For the text-containing cell, return its midpoint in [X, Y] coordinate format. 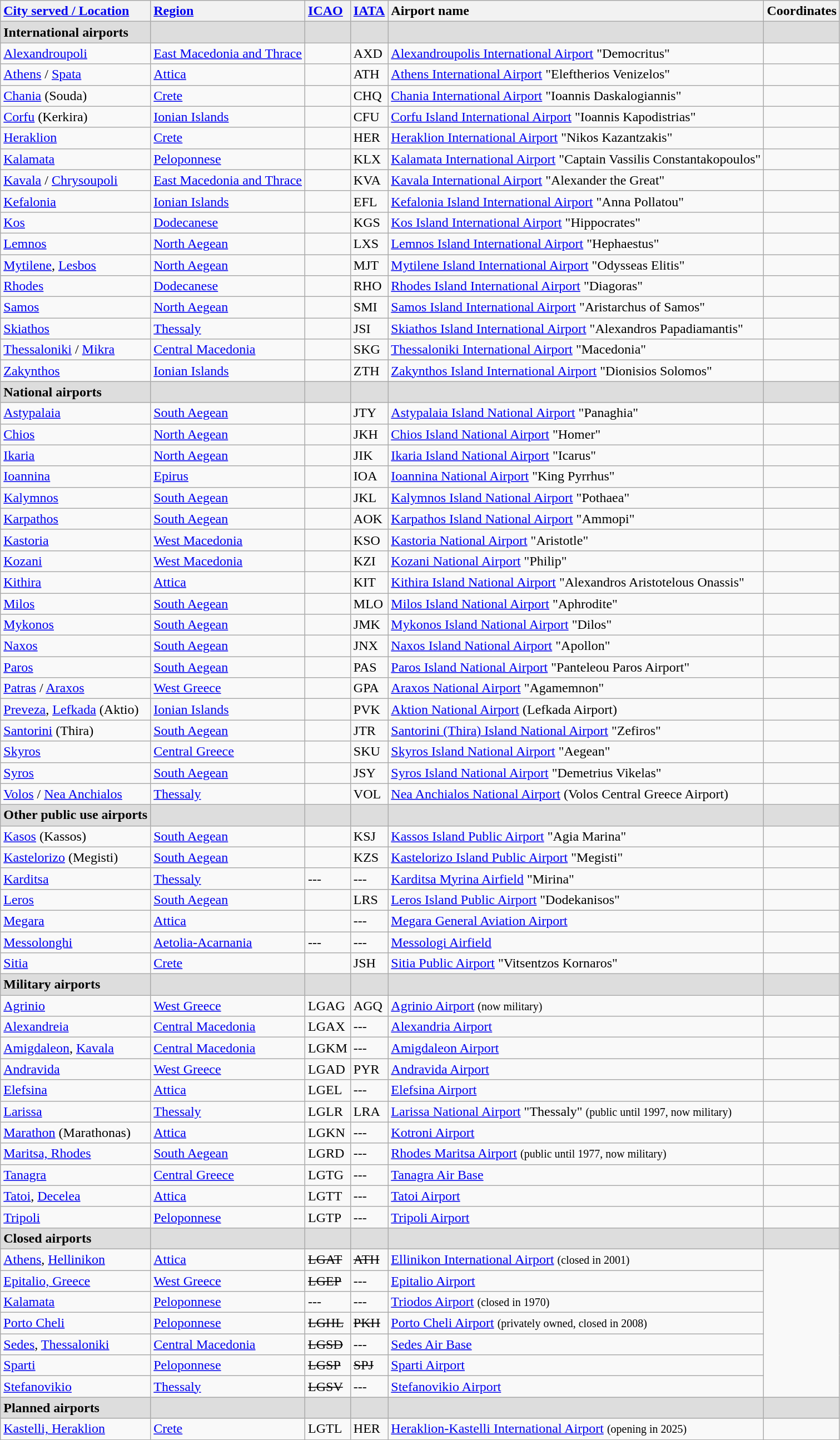
Kalamata International Airport "Captain Vassilis Constantakopoulos" [576, 159]
Athens, Hellinikon [76, 1259]
LGTT [328, 1196]
AOK [369, 519]
Samos [76, 307]
LGAT [328, 1259]
Corfu Island International Airport "Ioannis Kapodistrias" [576, 117]
Chios Island National Airport "Homer" [576, 434]
Amigdaleon, Kavala [76, 1048]
Kotroni Airport [576, 1133]
KGS [369, 222]
CFU [369, 117]
Chania International Airport "Ioannis Daskalogiannis" [576, 96]
JNX [369, 646]
LGTG [328, 1175]
Epitalio Airport [576, 1280]
Santorini (Thira) Island National Airport "Zefiros" [576, 731]
Amigdaleon Airport [576, 1048]
Milos [76, 603]
Messologi Airfield [576, 942]
Heraklion [76, 138]
AXD [369, 53]
Airport name [576, 11]
RHO [369, 286]
Kastoria National Airport "Aristotle" [576, 540]
Kastelorizo Island Public Airport "Megisti" [576, 857]
LRS [369, 900]
IOA [369, 476]
Kalymnos Island National Airport "Pothaea" [576, 498]
Karpathos Island National Airport "Ammopi" [576, 519]
Aetolia-Acarnania [228, 942]
Astypalaia Island National Airport "Panaghia" [576, 413]
JTR [369, 731]
LGEP [328, 1280]
Mykonos Island National Airport "Dilos" [576, 625]
LGAG [328, 1006]
JKL [369, 498]
Porto Cheli [76, 1323]
Kefalonia [76, 201]
Heraklion-Kastelli International Airport (opening in 2025) [576, 1429]
Astypalaia [76, 413]
Paros Island National Airport "Panteleou Paros Airport" [576, 667]
Kalymnos [76, 498]
Alexandria Airport [576, 1027]
Heraklion International Airport "Nikos Kazantzakis" [576, 138]
City served / Location [76, 11]
AGQ [369, 1006]
Alexandroupolis International Airport "Democritus" [576, 53]
Nea Anchialos National Airport (Volos Central Greece Airport) [576, 794]
Santorini (Thira) [76, 731]
GPA [369, 688]
Sparti [76, 1365]
Epirus [228, 476]
Military airports [76, 985]
LGRD [328, 1154]
Patras / Araxos [76, 688]
PKH [369, 1323]
Kastelorizo (Megisti) [76, 857]
Kos [76, 222]
Kavala / Chrysoupoli [76, 180]
LGKM [328, 1048]
Alexandroupoli [76, 53]
KVA [369, 180]
Stefanovikio Airport [576, 1387]
Araxos National Airport "Agamemnon" [576, 688]
Lemnos Island International Airport "Hephaestus" [576, 244]
Kasos (Kassos) [76, 836]
Andravida [76, 1069]
KSJ [369, 836]
Sitia [76, 964]
VOL [369, 794]
Thessaloniki / Mikra [76, 350]
LRA [369, 1111]
Alexandreia [76, 1027]
LGTL [328, 1429]
Kavala International Airport "Alexander the Great" [576, 180]
Zakynthos Island International Airport "Dionisios Solomos" [576, 371]
Skyros Island National Airport "Aegean" [576, 752]
Aktion National Airport (Lefkada Airport) [576, 709]
Sitia Public Airport "Vitsentzos Kornaros" [576, 964]
PVK [369, 709]
ICAO [328, 11]
Leros [76, 900]
PAS [369, 667]
Tanagra Air Base [576, 1175]
Kithira Island National Airport "Alexandros Aristotelous Onassis" [576, 582]
Planned airports [76, 1408]
Megara General Aviation Airport [576, 921]
Mykonos [76, 625]
LGAD [328, 1069]
MLO [369, 603]
ZTH [369, 371]
Mytilene Island International Airport "Odysseas Elitis" [576, 265]
Sparti Airport [576, 1365]
LGSV [328, 1387]
Ikaria [76, 455]
Porto Cheli Airport (privately owned, closed in 2008) [576, 1323]
Karditsa [76, 878]
PYR [369, 1069]
Megara [76, 921]
Ellinikon International Airport (closed in 2001) [576, 1259]
Elefsina [76, 1090]
Karpathos [76, 519]
KZS [369, 857]
LGSD [328, 1344]
Paros [76, 667]
Agrinio Airport (now military) [576, 1006]
JSH [369, 964]
Messolonghi [76, 942]
KLX [369, 159]
LGSP [328, 1365]
Kithira [76, 582]
CHQ [369, 96]
SMI [369, 307]
Larissa [76, 1111]
Other public use airports [76, 815]
MJT [369, 265]
Chios [76, 434]
LGAX [328, 1027]
Sedes, Thessaloniki [76, 1344]
Kassos Island Public Airport "Agia Marina" [576, 836]
LGHL [328, 1323]
SKG [369, 350]
Tanagra [76, 1175]
Kozani National Airport "Philip" [576, 561]
Andravida Airport [576, 1069]
Lemnos [76, 244]
LGKN [328, 1133]
Maritsa, Rhodes [76, 1154]
Coordinates [802, 11]
Thessaloniki International Airport "Macedonia" [576, 350]
Samos Island International Airport "Aristarchus of Samos" [576, 307]
Tripoli Airport [576, 1217]
LXS [369, 244]
Zakynthos [76, 371]
Mytilene, Lesbos [76, 265]
Kefalonia Island International Airport "Anna Pollatou" [576, 201]
Chania (Souda) [76, 96]
Leros Island Public Airport "Dodekanisos" [576, 900]
Ikaria Island National Airport "Icarus" [576, 455]
LGTP [328, 1217]
Volos / Nea Anchialos [76, 794]
Stefanovikio [76, 1387]
Naxos [76, 646]
Closed airports [76, 1238]
KIT [369, 582]
SKU [369, 752]
Milos Island National Airport "Aphrodite" [576, 603]
Sedes Air Base [576, 1344]
JSY [369, 773]
Region [228, 11]
Skyros [76, 752]
Athens / Spata [76, 75]
Syros Island National Airport "Demetrius Vikelas" [576, 773]
International airports [76, 32]
Kos Island International Airport "Hippocrates" [576, 222]
Elefsina Airport [576, 1090]
Karditsa Myrina Airfield "Mirina" [576, 878]
Skiathos Island International Airport "Alexandros Papadiamantis" [576, 329]
KSO [369, 540]
Agrinio [76, 1006]
SPJ [369, 1365]
Ioannina National Airport "King Pyrrhus" [576, 476]
Rhodes [76, 286]
EFL [369, 201]
LGLR [328, 1111]
Kozani [76, 561]
JMK [369, 625]
JTY [369, 413]
JIK [369, 455]
Corfu (Kerkira) [76, 117]
IATA [369, 11]
Larissa National Airport "Thessaly" (public until 1997, now military) [576, 1111]
Kastelli, Heraklion [76, 1429]
Naxos Island National Airport "Apollon" [576, 646]
JSI [369, 329]
Tripoli [76, 1217]
Marathon (Marathonas) [76, 1133]
Ioannina [76, 476]
Epitalio, Greece [76, 1280]
Skiathos [76, 329]
Rhodes Island International Airport "Diagoras" [576, 286]
LGEL [328, 1090]
Syros [76, 773]
Rhodes Maritsa Airport (public until 1977, now military) [576, 1154]
Preveza, Lefkada (Aktio) [76, 709]
Triodos Airport (closed in 1970) [576, 1302]
KZI [369, 561]
Tatoi Airport [576, 1196]
Tatoi, Decelea [76, 1196]
National airports [76, 392]
Kastoria [76, 540]
JKH [369, 434]
Athens International Airport "Eleftherios Venizelos" [576, 75]
